Find where the given text appears and provide that cell's center as [X, Y] coordinate. 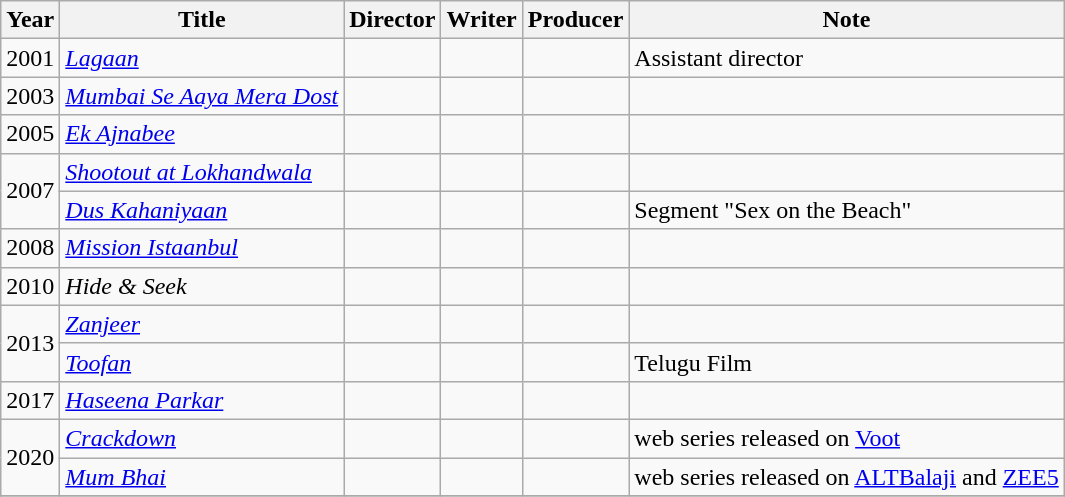
Zanjeer [202, 324]
Mumbai Se Aaya Mera Dost [202, 96]
Director [392, 20]
Telugu Film [846, 362]
Dus Kahaniyaan [202, 210]
2017 [30, 400]
Segment "Sex on the Beach" [846, 210]
Hide & Seek [202, 286]
Toofan [202, 362]
2010 [30, 286]
Crackdown [202, 438]
2003 [30, 96]
2020 [30, 457]
2007 [30, 191]
Writer [482, 20]
Note [846, 20]
Producer [576, 20]
2001 [30, 58]
web series released on ALTBalaji and ZEE5 [846, 477]
Assistant director [846, 58]
Lagaan [202, 58]
Haseena Parkar [202, 400]
Year [30, 20]
2013 [30, 343]
Ek Ajnabee [202, 134]
Mission Istaanbul [202, 248]
Shootout at Lokhandwala [202, 172]
web series released on Voot [846, 438]
Mum Bhai [202, 477]
2008 [30, 248]
2005 [30, 134]
Title [202, 20]
